Provide the (x, y) coordinate of the cell's center where the given text is located.  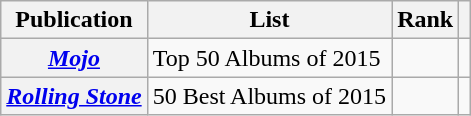
Rolling Stone (74, 96)
Top 50 Albums of 2015 (269, 58)
Rank (426, 20)
Publication (74, 20)
Mojo (74, 58)
List (269, 20)
50 Best Albums of 2015 (269, 96)
